Return the [x, y] coordinate for the center point of the cell that contains the specified text.  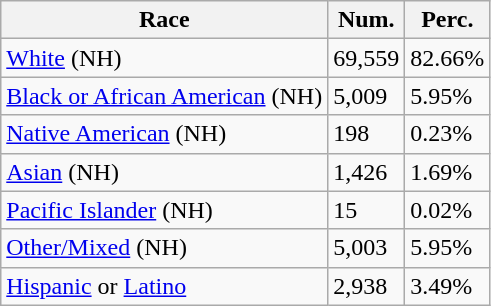
5,009 [366, 96]
Other/Mixed (NH) [164, 248]
69,559 [366, 58]
Race [164, 20]
Asian (NH) [164, 172]
White (NH) [164, 58]
Native American (NH) [164, 134]
198 [366, 134]
Pacific Islander (NH) [164, 210]
Num. [366, 20]
1.69% [448, 172]
3.49% [448, 286]
Black or African American (NH) [164, 96]
Perc. [448, 20]
2,938 [366, 286]
0.02% [448, 210]
1,426 [366, 172]
0.23% [448, 134]
82.66% [448, 58]
Hispanic or Latino [164, 286]
15 [366, 210]
5,003 [366, 248]
